Provide the [X, Y] coordinate of the cell's center where the given text is located.  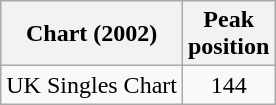
Peakposition [228, 34]
144 [228, 85]
Chart (2002) [92, 34]
UK Singles Chart [92, 85]
